Output the (x, y) coordinate of the center of the cell containing the given text.  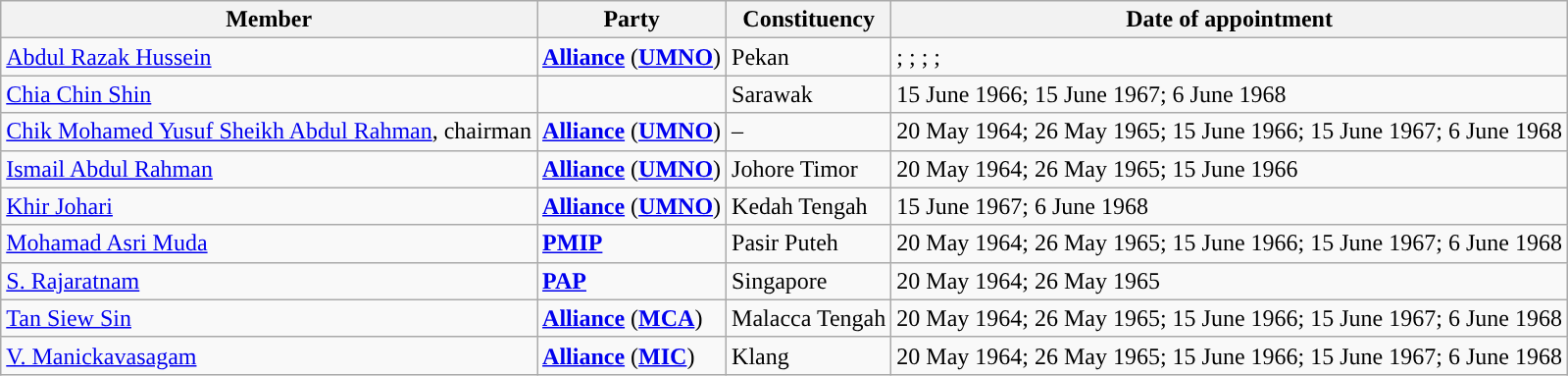
15 June 1967; 6 June 1968 (1230, 206)
Sarawak (809, 94)
Member (269, 20)
Klang (809, 355)
S. Rajaratnam (269, 281)
Malacca Tengah (809, 318)
Alliance (MIC) (632, 355)
PMIP (632, 243)
Abdul Razak Hussein (269, 57)
Alliance (MCA) (632, 318)
20 May 1964; 26 May 1965 (1230, 281)
; ; ; ; (1230, 57)
Johore Timor (809, 169)
Tan Siew Sin (269, 318)
20 May 1964; 26 May 1965; 15 June 1966 (1230, 169)
Pekan (809, 57)
Chik Mohamed Yusuf Sheikh Abdul Rahman, chairman (269, 132)
Khir Johari (269, 206)
Singapore (809, 281)
Kedah Tengah (809, 206)
Party (632, 20)
Date of appointment (1230, 20)
Ismail Abdul Rahman (269, 169)
Mohamad Asri Muda (269, 243)
Chia Chin Shin (269, 94)
– (809, 132)
Pasir Puteh (809, 243)
Constituency (809, 20)
PAP (632, 281)
V. Manickavasagam (269, 355)
15 June 1966; 15 June 1967; 6 June 1968 (1230, 94)
